Extract the [x, y] coordinate from the center of the cell holding the provided text.  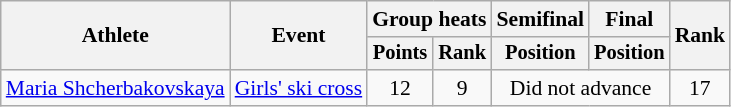
Athlete [116, 36]
9 [462, 88]
Did not advance [581, 88]
17 [700, 88]
Semifinal [541, 19]
Final [629, 19]
Maria Shcherbakovskaya [116, 88]
12 [400, 88]
Girls' ski cross [299, 88]
Event [299, 36]
Points [400, 54]
Group heats [429, 19]
